Return the [x, y] coordinate for the center point of the cell that contains the specified text.  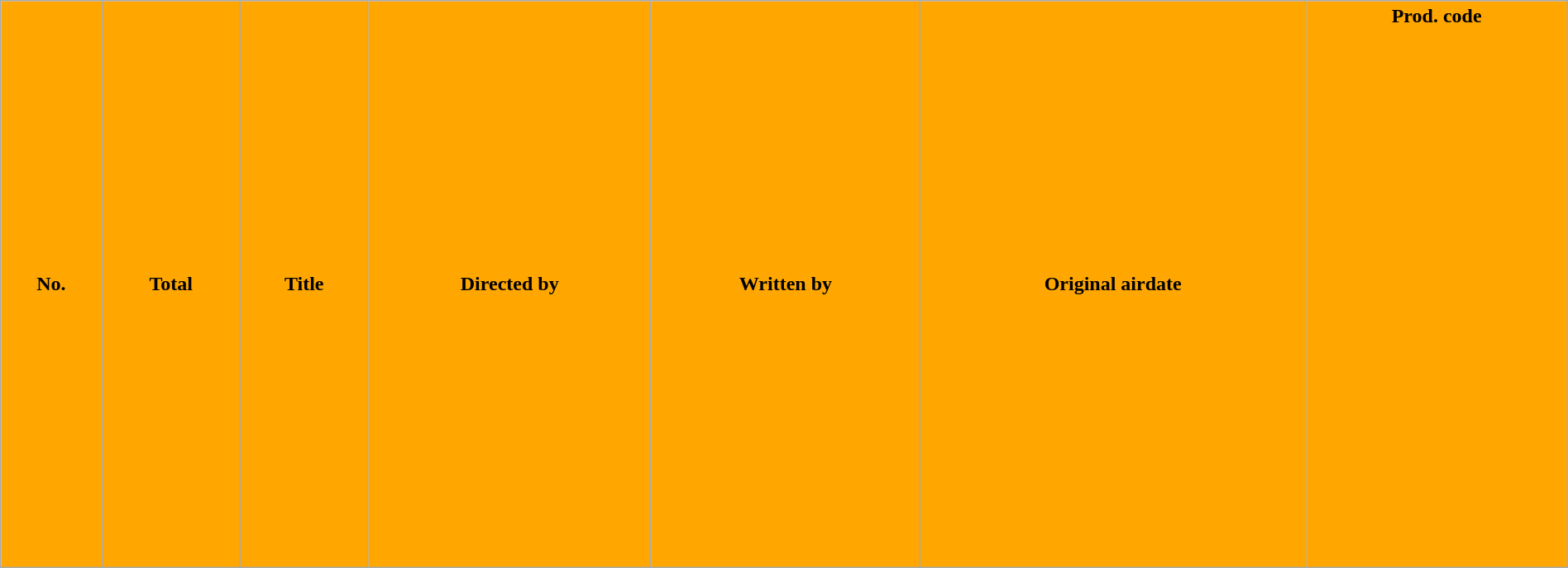
Directed by [509, 284]
Title [304, 284]
No. [51, 284]
Total [170, 284]
Written by [786, 284]
Prod. code [1437, 284]
Original airdate [1113, 284]
